Scan for the cell matching the given text and deliver its (x, y) coordinate at center. 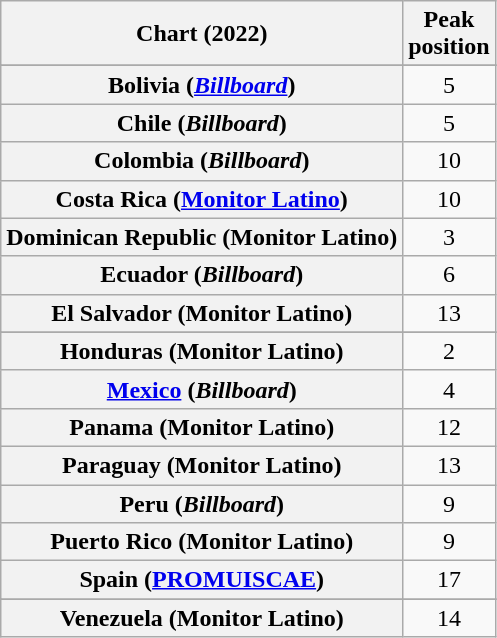
3 (449, 237)
12 (449, 427)
Panama (Monitor Latino) (202, 427)
Honduras (Monitor Latino) (202, 351)
Puerto Rico (Monitor Latino) (202, 542)
Peru (Billboard) (202, 503)
Chile (Billboard) (202, 123)
Bolivia (Billboard) (202, 85)
Dominican Republic (Monitor Latino) (202, 237)
Costa Rica (Monitor Latino) (202, 199)
El Salvador (Monitor Latino) (202, 313)
Paraguay (Monitor Latino) (202, 465)
Colombia (Billboard) (202, 161)
14 (449, 618)
Ecuador (Billboard) (202, 275)
Peak position (449, 34)
2 (449, 351)
Spain (PROMUISCAE) (202, 580)
6 (449, 275)
Venezuela (Monitor Latino) (202, 618)
Mexico (Billboard) (202, 389)
17 (449, 580)
Chart (2022) (202, 34)
4 (449, 389)
